Determine the (X, Y) coordinate at the center of the cell enclosing the given text.  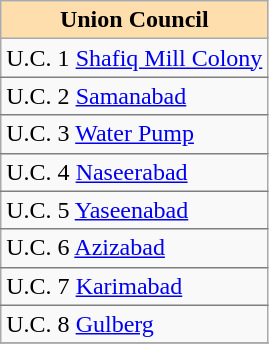
U.C. 1 Shafiq Mill Colony (134, 58)
U.C. 4 Naseerabad (134, 172)
U.C. 6 Azizabad (134, 248)
U.C. 3 Water Pump (134, 134)
Union Council (134, 20)
U.C. 2 Samanabad (134, 96)
U.C. 8 Gulberg (134, 324)
U.C. 7 Karimabad (134, 286)
U.C. 5 Yaseenabad (134, 210)
